Determine the [X, Y] coordinate at the center of the cell enclosing the given text.  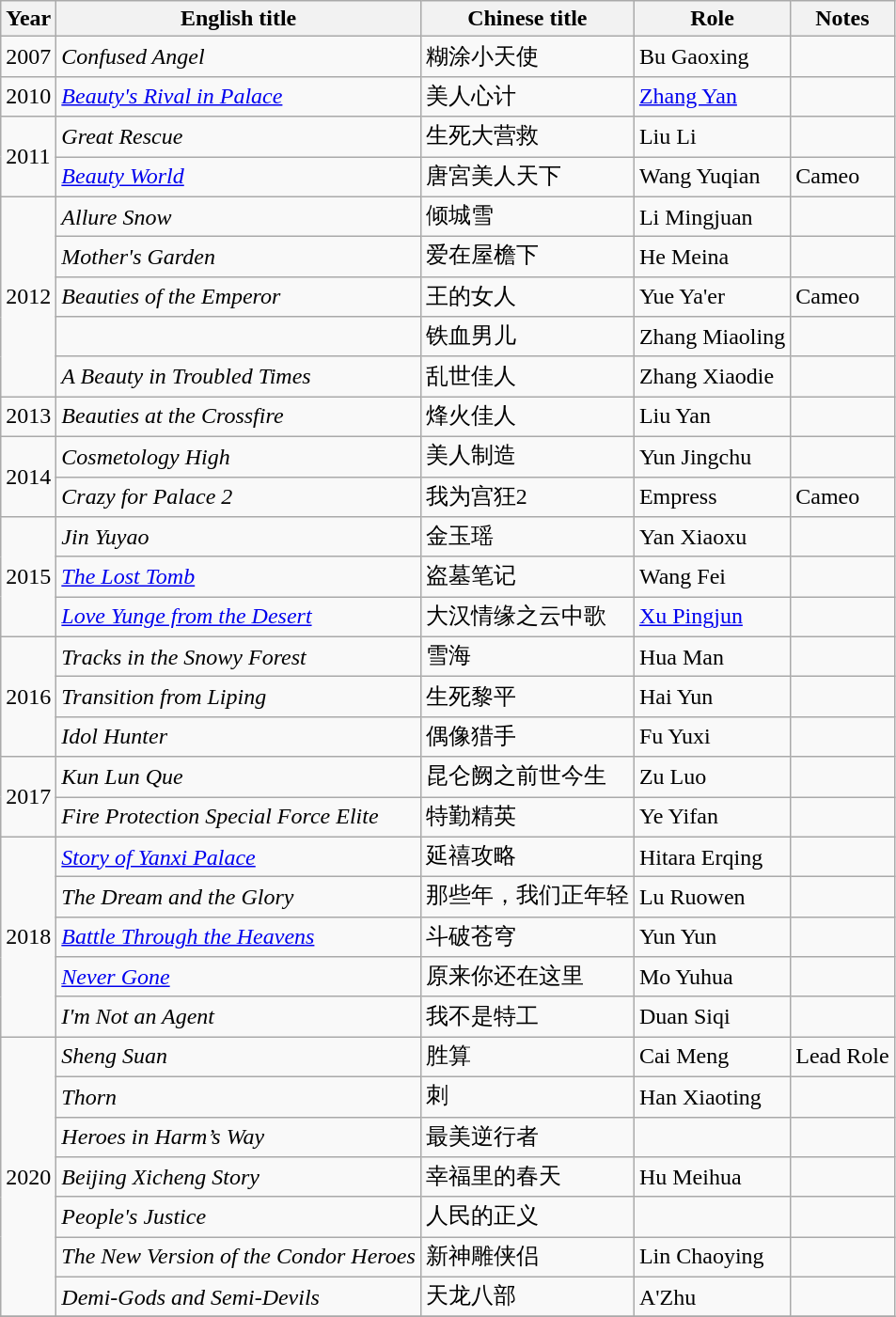
Chinese title [527, 19]
Yun Yun [712, 936]
I'm Not an Agent [239, 1017]
Hua Man [712, 656]
Year [28, 19]
2014 [28, 476]
Lu Ruowen [712, 897]
Jin Yuyao [239, 538]
Lead Role [842, 1057]
Great Rescue [239, 137]
雪海 [527, 656]
Han Xiaoting [712, 1096]
生死大营救 [527, 137]
Fu Yuxi [712, 737]
Notes [842, 19]
Liu Yan [712, 417]
The New Version of the Condor Heroes [239, 1258]
Wang Yuqian [712, 177]
2010 [28, 96]
2018 [28, 936]
2017 [28, 797]
Thorn [239, 1096]
偶像猎手 [527, 737]
昆仑阙之前世今生 [527, 776]
特勤精英 [527, 818]
The Lost Tomb [239, 577]
大汉情缘之云中歌 [527, 617]
盗墓笔记 [527, 577]
English title [239, 19]
天龙八部 [527, 1297]
Tracks in the Snowy Forest [239, 656]
Hu Meihua [712, 1177]
Allure Snow [239, 216]
Beauty's Rival in Palace [239, 96]
Cosmetology High [239, 457]
Kun Lun Que [239, 776]
烽火佳人 [527, 417]
2012 [28, 297]
Demi-Gods and Semi-Devils [239, 1297]
乱世佳人 [527, 376]
Beauties at the Crossfire [239, 417]
Liu Li [712, 137]
2016 [28, 697]
Battle Through the Heavens [239, 936]
Sheng Suan [239, 1057]
2013 [28, 417]
Role [712, 19]
2015 [28, 577]
铁血男儿 [527, 337]
Bu Gaoxing [712, 56]
Hitara Erqing [712, 857]
Mother's Garden [239, 258]
Zhang Xiaodie [712, 376]
Empress [712, 496]
People's Justice [239, 1216]
Lin Chaoying [712, 1258]
胜算 [527, 1057]
Never Gone [239, 978]
斗破苍穹 [527, 936]
那些年，我们正年轻 [527, 897]
Beijing Xicheng Story [239, 1177]
爱在屋檐下 [527, 258]
我为宫狂2 [527, 496]
Confused Angel [239, 56]
Cai Meng [712, 1057]
Zhang Miaoling [712, 337]
Beauty World [239, 177]
Idol Hunter [239, 737]
人民的正义 [527, 1216]
Yan Xiaoxu [712, 538]
美人制造 [527, 457]
He Meina [712, 258]
A'Zhu [712, 1297]
Transition from Liping [239, 698]
Beauties of the Emperor [239, 297]
幸福里的春天 [527, 1177]
最美逆行者 [527, 1137]
Yun Jingchu [712, 457]
Love Yunge from the Desert [239, 617]
我不是特工 [527, 1017]
Li Mingjuan [712, 216]
原来你还在这里 [527, 978]
2020 [28, 1177]
Story of Yanxi Palace [239, 857]
Xu Pingjun [712, 617]
Hai Yun [712, 698]
刺 [527, 1096]
2011 [28, 156]
Zu Luo [712, 776]
延禧攻略 [527, 857]
Fire Protection Special Force Elite [239, 818]
美人心计 [527, 96]
Zhang Yan [712, 96]
Ye Yifan [712, 818]
2007 [28, 56]
Yue Ya'er [712, 297]
Wang Fei [712, 577]
唐宮美人天下 [527, 177]
The Dream and the Glory [239, 897]
Duan Siqi [712, 1017]
A Beauty in Troubled Times [239, 376]
Mo Yuhua [712, 978]
倾城雪 [527, 216]
生死黎平 [527, 698]
Heroes in Harm’s Way [239, 1137]
金玉瑶 [527, 538]
糊涂小天使 [527, 56]
新神雕侠侣 [527, 1258]
Crazy for Palace 2 [239, 496]
王的女人 [527, 297]
